Pinpoint the cell where the given text exists, returning its [X, Y] midpoint coordinate. 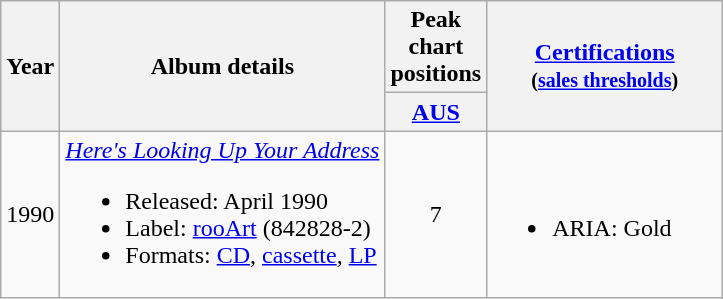
Peak chart positions [436, 47]
Album details [222, 66]
Year [30, 66]
AUS [436, 112]
ARIA: Gold [605, 214]
Here's Looking Up Your AddressReleased: April 1990Label: rooArt (842828-2)Formats: CD, cassette, LP [222, 214]
7 [436, 214]
1990 [30, 214]
Certifications(sales thresholds) [605, 66]
